Return the [X, Y] coordinate for the center point of the cell that contains the specified text.  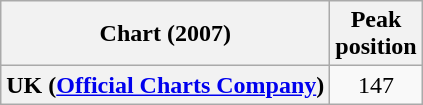
Chart (2007) [166, 34]
UK (Official Charts Company) [166, 85]
Peakposition [376, 34]
147 [376, 85]
